Identify which cell holds the provided text, then report its [X, Y] central coordinate. 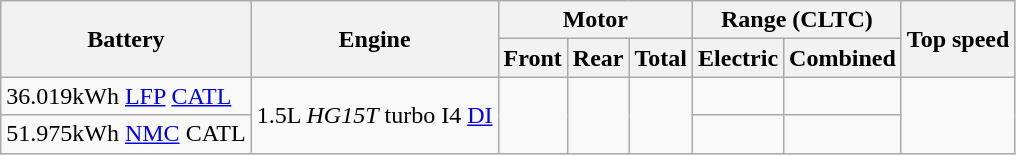
Electric [738, 58]
51.975kWh NMC CATL [126, 134]
1.5L HG15T turbo I4 DI [374, 115]
Top speed [958, 39]
Motor [596, 20]
Rear [598, 58]
Combined [843, 58]
36.019kWh LFP CATL [126, 96]
Battery [126, 39]
Engine [374, 39]
Front [532, 58]
Range (CLTC) [798, 20]
Total [661, 58]
